Find where the given text appears and provide that cell's center as (x, y) coordinate. 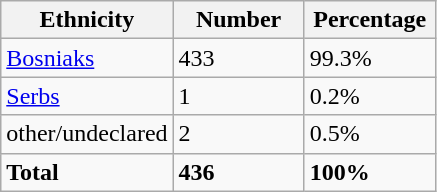
1 (238, 96)
Ethnicity (87, 20)
2 (238, 134)
100% (370, 172)
0.2% (370, 96)
Number (238, 20)
99.3% (370, 58)
433 (238, 58)
Percentage (370, 20)
other/undeclared (87, 134)
436 (238, 172)
0.5% (370, 134)
Serbs (87, 96)
Bosniaks (87, 58)
Total (87, 172)
